Pinpoint the cell where the given text exists, returning its [X, Y] midpoint coordinate. 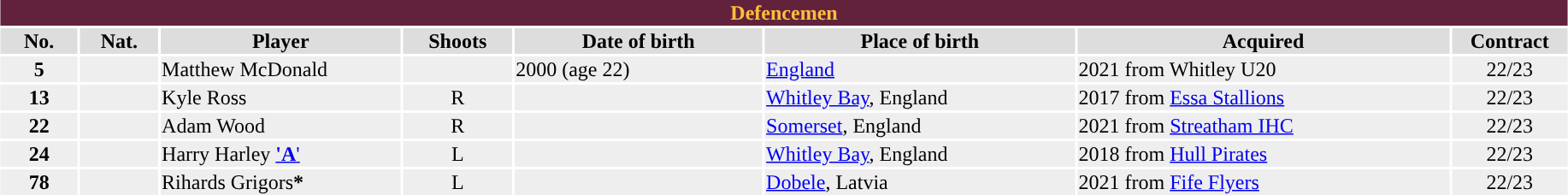
Shoots [458, 41]
Nat. [120, 41]
Contract [1510, 41]
Player [280, 41]
Place of birth [920, 41]
22 [39, 126]
Kyle Ross [280, 97]
Somerset, England [920, 126]
Rihards Grigors* [280, 182]
2017 from Essa Stallions [1264, 97]
Adam Wood [280, 126]
2000 (age 22) [639, 69]
2021 from Streatham IHC [1264, 126]
78 [39, 182]
13 [39, 97]
Matthew McDonald [280, 69]
2018 from Hull Pirates [1264, 154]
2021 from Whitley U20 [1264, 69]
2021 from Fife Flyers [1264, 182]
Dobele, Latvia [920, 182]
England [920, 69]
Harry Harley 'A' [280, 154]
Date of birth [639, 41]
Defencemen [783, 13]
5 [39, 69]
24 [39, 154]
No. [39, 41]
Acquired [1264, 41]
